For the text-containing cell, return its midpoint in (X, Y) coordinate format. 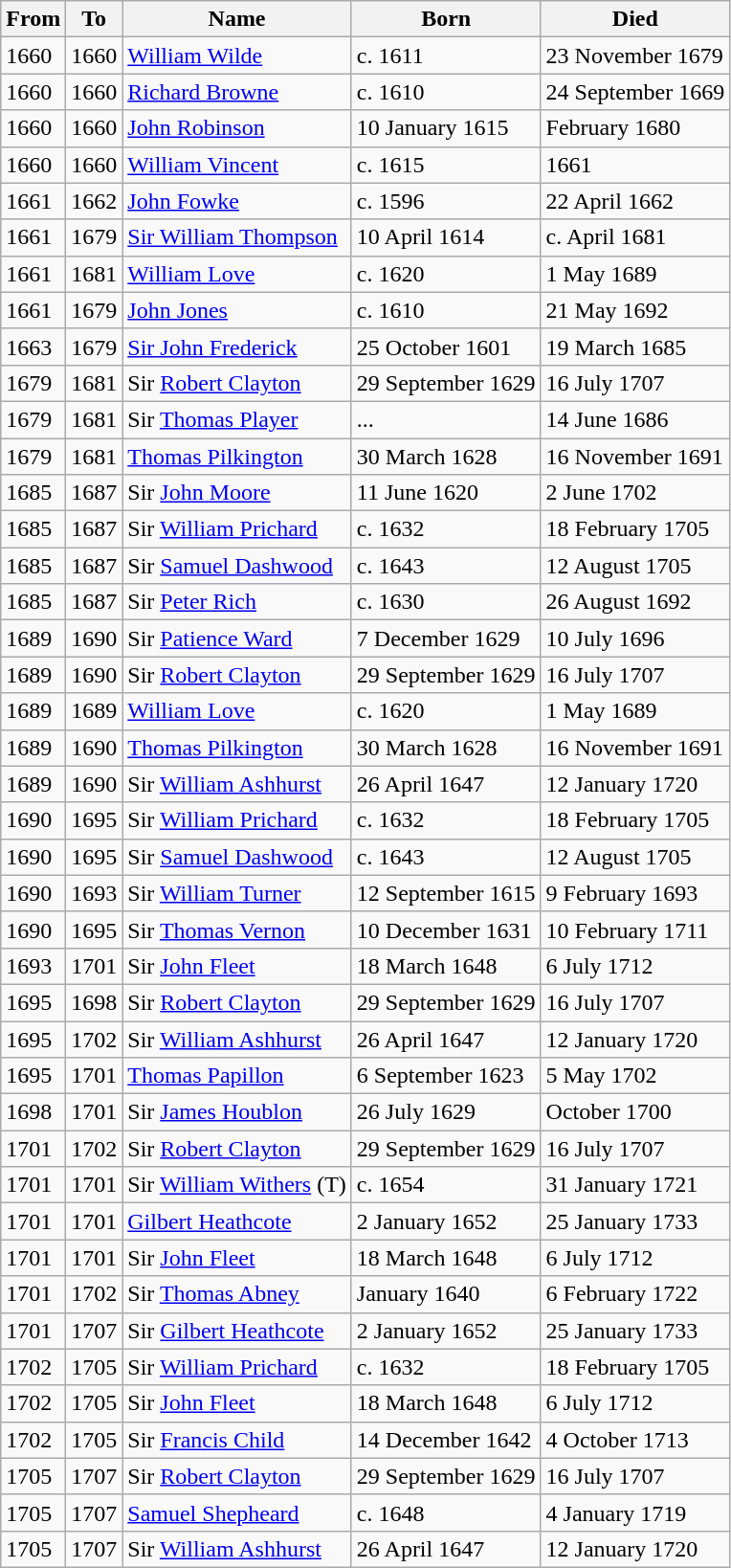
1662 (94, 201)
... (446, 419)
Born (446, 19)
31 January 1721 (635, 1185)
Richard Browne (237, 92)
John Jones (237, 310)
Sir James Houblon (237, 1112)
Samuel Shepheard (237, 1512)
William Wilde (237, 56)
7 December 1629 (446, 638)
25 October 1601 (446, 347)
c. 1615 (446, 165)
Sir Gilbert Heathcote (237, 1331)
2 June 1702 (635, 493)
6 February 1722 (635, 1294)
c. 1596 (446, 201)
14 June 1686 (635, 419)
24 September 1669 (635, 92)
10 January 1615 (446, 128)
26 August 1692 (635, 602)
Sir Thomas Player (237, 419)
10 December 1631 (446, 930)
12 September 1615 (446, 893)
4 October 1713 (635, 1440)
Sir Peter Rich (237, 602)
October 1700 (635, 1112)
4 January 1719 (635, 1512)
Sir Francis Child (237, 1440)
Sir William Thompson (237, 237)
c. 1648 (446, 1512)
10 July 1696 (635, 638)
Sir Thomas Vernon (237, 930)
10 April 1614 (446, 237)
9 February 1693 (635, 893)
1663 (33, 347)
c. 1611 (446, 56)
Died (635, 19)
From (33, 19)
23 November 1679 (635, 56)
Sir Thomas Abney (237, 1294)
Sir William Turner (237, 893)
Sir John Moore (237, 493)
John Fowke (237, 201)
5 May 1702 (635, 1076)
6 September 1623 (446, 1076)
14 December 1642 (446, 1440)
10 February 1711 (635, 930)
January 1640 (446, 1294)
Sir William Withers (T) (237, 1185)
February 1680 (635, 128)
11 June 1620 (446, 493)
To (94, 19)
21 May 1692 (635, 310)
Sir Patience Ward (237, 638)
Name (237, 19)
Sir John Frederick (237, 347)
19 March 1685 (635, 347)
26 July 1629 (446, 1112)
c. 1630 (446, 602)
Thomas Papillon (237, 1076)
c. 1654 (446, 1185)
c. April 1681 (635, 237)
22 April 1662 (635, 201)
William Vincent (237, 165)
John Robinson (237, 128)
Gilbert Heathcote (237, 1221)
